Capture the cell that displays the provided text and extract its (x, y) central coordinate. 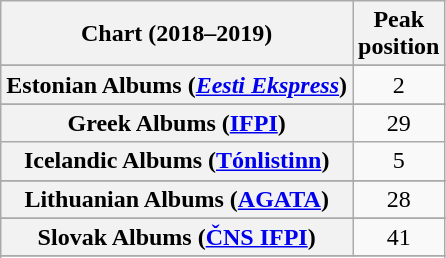
41 (399, 237)
28 (399, 199)
Peakposition (399, 34)
Estonian Albums (Eesti Ekspress) (177, 85)
Greek Albums (IFPI) (177, 123)
Slovak Albums (ČNS IFPI) (177, 237)
Chart (2018–2019) (177, 34)
5 (399, 161)
29 (399, 123)
Icelandic Albums (Tónlistinn) (177, 161)
2 (399, 85)
Lithuanian Albums (AGATA) (177, 199)
